Search for the cell housing the specified text and yield its [X, Y] center coordinate. 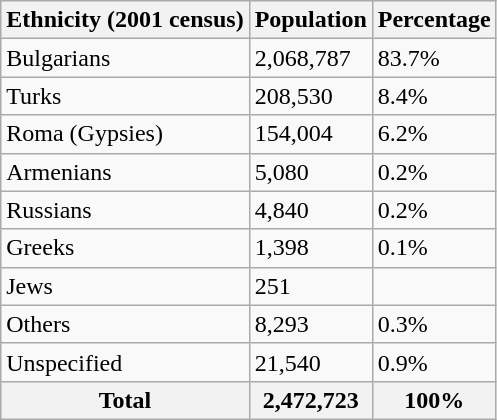
83.7% [434, 58]
8,293 [310, 324]
Unspecified [125, 362]
Russians [125, 210]
251 [310, 286]
Jews [125, 286]
154,004 [310, 134]
Others [125, 324]
0.3% [434, 324]
Ethnicity (2001 census) [125, 20]
2,068,787 [310, 58]
0.1% [434, 248]
Turks [125, 96]
Percentage [434, 20]
Greeks [125, 248]
100% [434, 400]
Roma (Gypsies) [125, 134]
2,472,723 [310, 400]
208,530 [310, 96]
Population [310, 20]
21,540 [310, 362]
0.9% [434, 362]
1,398 [310, 248]
4,840 [310, 210]
Bulgarians [125, 58]
6.2% [434, 134]
8.4% [434, 96]
Total [125, 400]
5,080 [310, 172]
Armenians [125, 172]
